Provide the [x, y] coordinate of the cell's center where the given text is located.  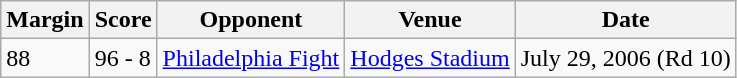
Score [123, 20]
96 - 8 [123, 58]
Margin [45, 20]
Venue [430, 20]
Opponent [251, 20]
Philadelphia Fight [251, 58]
Date [626, 20]
July 29, 2006 (Rd 10) [626, 58]
88 [45, 58]
Hodges Stadium [430, 58]
